Capture the cell that displays the provided text and extract its [X, Y] central coordinate. 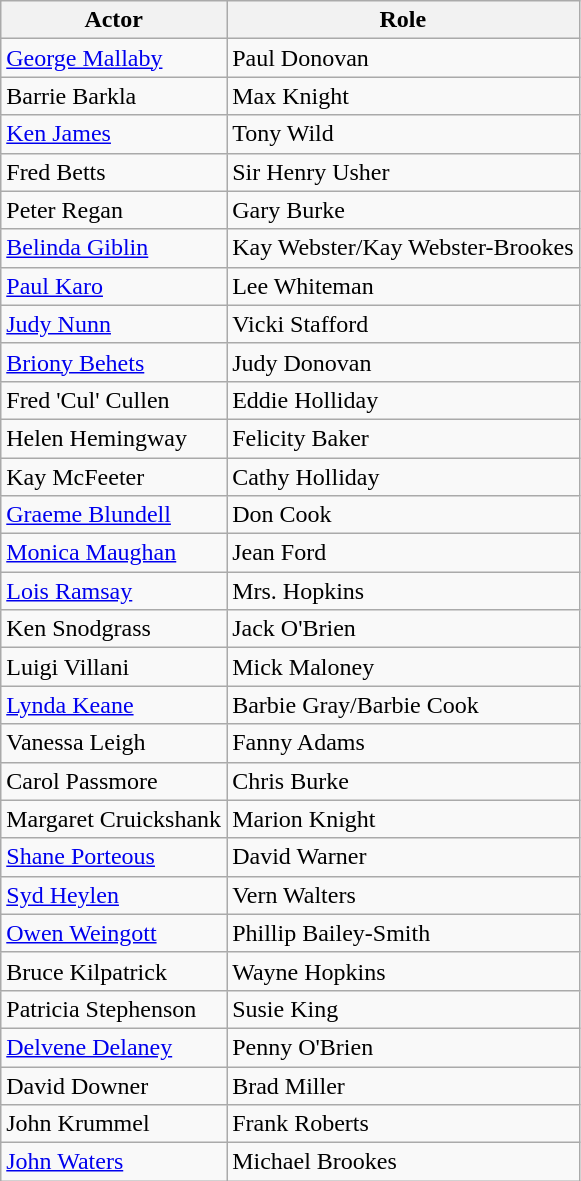
Monica Maughan [114, 553]
Gary Burke [403, 210]
Chris Burke [403, 781]
Role [403, 20]
Felicity Baker [403, 438]
Marion Knight [403, 819]
Kay McFeeter [114, 477]
Belinda Giblin [114, 248]
Luigi Villani [114, 667]
Patricia Stephenson [114, 1009]
John Krummel [114, 1124]
Cathy Holliday [403, 477]
Lois Ramsay [114, 591]
Mick Maloney [403, 667]
Peter Regan [114, 210]
Bruce Kilpatrick [114, 971]
Susie King [403, 1009]
Ken Snodgrass [114, 629]
Vicki Stafford [403, 324]
Jean Ford [403, 553]
George Mallaby [114, 58]
Don Cook [403, 515]
Max Knight [403, 96]
Kay Webster/Kay Webster-Brookes [403, 248]
Shane Porteous [114, 857]
Brad Miller [403, 1085]
Frank Roberts [403, 1124]
Mrs. Hopkins [403, 591]
Paul Karo [114, 286]
Fanny Adams [403, 743]
John Waters [114, 1162]
Penny O'Brien [403, 1047]
David Downer [114, 1085]
Tony Wild [403, 134]
Margaret Cruickshank [114, 819]
Ken James [114, 134]
Fred 'Cul' Cullen [114, 400]
Syd Heylen [114, 895]
Michael Brookes [403, 1162]
Lee Whiteman [403, 286]
Vanessa Leigh [114, 743]
Judy Donovan [403, 362]
Jack O'Brien [403, 629]
Barbie Gray/Barbie Cook [403, 705]
Delvene Delaney [114, 1047]
Barrie Barkla [114, 96]
Graeme Blundell [114, 515]
Sir Henry Usher [403, 172]
Lynda Keane [114, 705]
David Warner [403, 857]
Carol Passmore [114, 781]
Phillip Bailey-Smith [403, 933]
Eddie Holliday [403, 400]
Helen Hemingway [114, 438]
Judy Nunn [114, 324]
Briony Behets [114, 362]
Owen Weingott [114, 933]
Vern Walters [403, 895]
Paul Donovan [403, 58]
Actor [114, 20]
Wayne Hopkins [403, 971]
Fred Betts [114, 172]
